For the text-containing cell, return its midpoint in [X, Y] coordinate format. 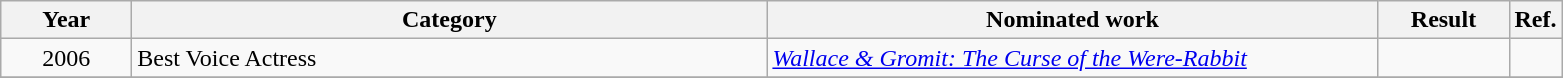
Year [66, 20]
Result [1444, 20]
Wallace & Gromit: The Curse of the Were-Rabbit [1072, 58]
2006 [66, 58]
Best Voice Actress [450, 58]
Nominated work [1072, 20]
Category [450, 20]
Ref. [1536, 20]
